Locate the cell with the specified text and output its [X, Y] center coordinate. 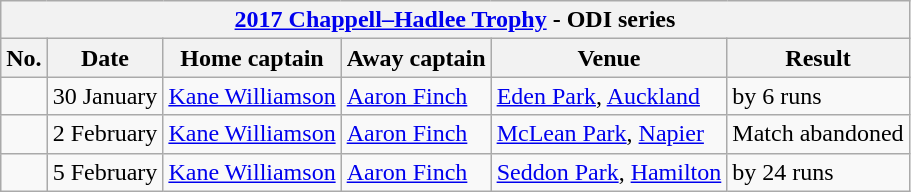
2 February [105, 134]
Home captain [252, 58]
Seddon Park, Hamilton [609, 172]
2017 Chappell–Hadlee Trophy - ODI series [455, 20]
by 24 runs [818, 172]
by 6 runs [818, 96]
Result [818, 58]
5 February [105, 172]
No. [24, 58]
Venue [609, 58]
Date [105, 58]
30 January [105, 96]
McLean Park, Napier [609, 134]
Away captain [416, 58]
Eden Park, Auckland [609, 96]
Match abandoned [818, 134]
